Extract the (X, Y) coordinate from the center of the cell holding the provided text.  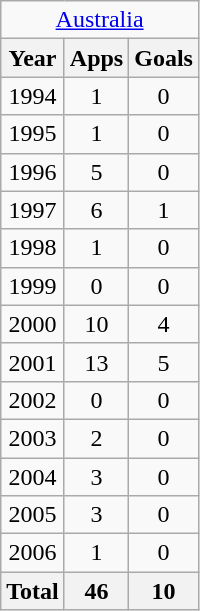
13 (96, 362)
Apps (96, 58)
1996 (33, 172)
2000 (33, 324)
Total (33, 591)
6 (96, 210)
Australia (100, 20)
Goals (164, 58)
1998 (33, 248)
4 (164, 324)
2 (96, 438)
2002 (33, 400)
2001 (33, 362)
Year (33, 58)
46 (96, 591)
2004 (33, 477)
1995 (33, 134)
1997 (33, 210)
2003 (33, 438)
2005 (33, 515)
1999 (33, 286)
2006 (33, 553)
1994 (33, 96)
